Locate the cell with the specified text and output its (X, Y) center coordinate. 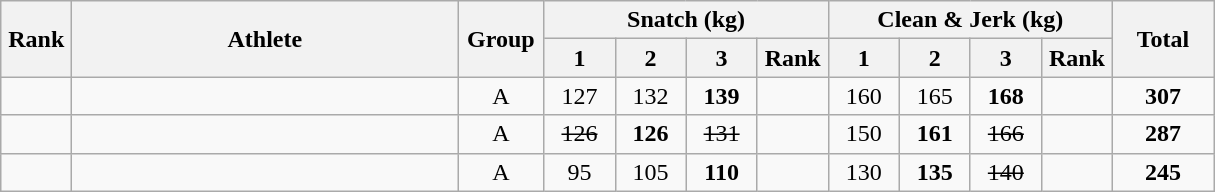
130 (864, 172)
245 (1162, 172)
168 (1006, 96)
Clean & Jerk (kg) (970, 20)
Athlete (265, 39)
139 (722, 96)
307 (1162, 96)
Group (501, 39)
166 (1006, 134)
150 (864, 134)
95 (580, 172)
110 (722, 172)
161 (934, 134)
131 (722, 134)
132 (650, 96)
Total (1162, 39)
165 (934, 96)
127 (580, 96)
160 (864, 96)
140 (1006, 172)
105 (650, 172)
287 (1162, 134)
135 (934, 172)
Snatch (kg) (686, 20)
